Find where the given text appears and provide that cell's center as [X, Y] coordinate. 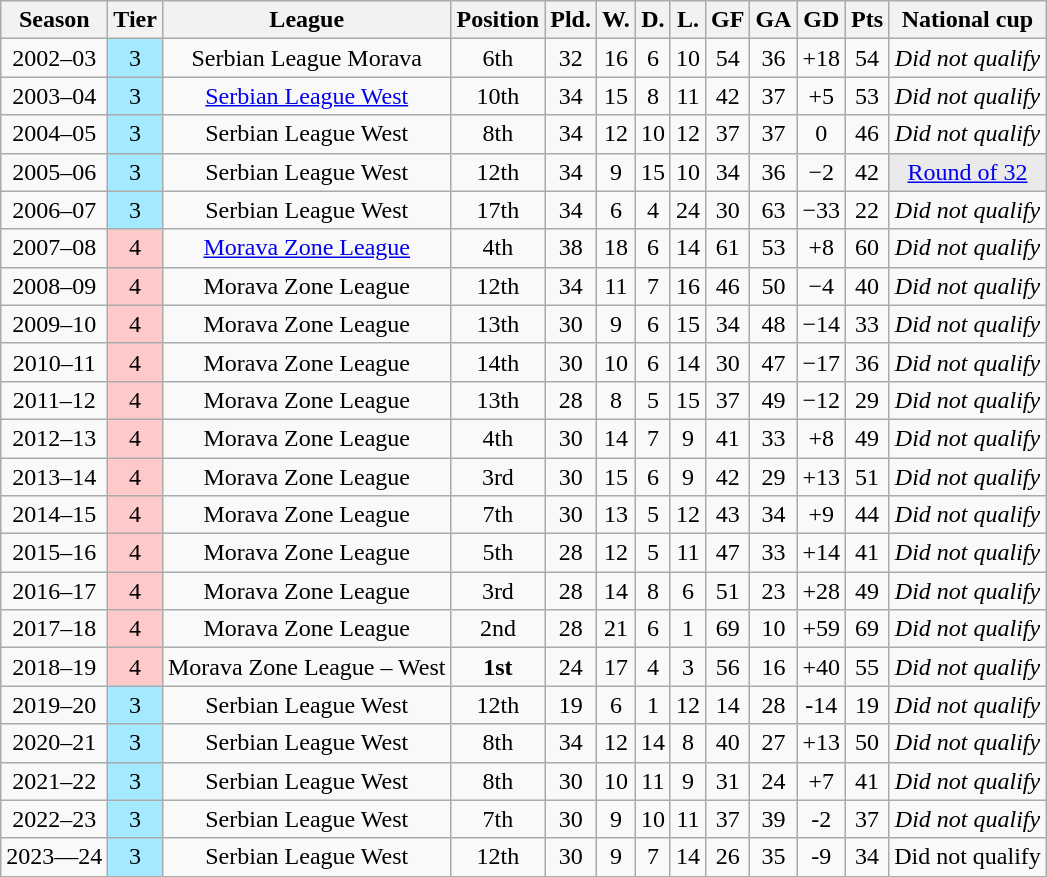
Tier [136, 20]
61 [727, 248]
18 [616, 248]
39 [774, 819]
−2 [822, 172]
22 [868, 210]
60 [868, 248]
D. [652, 20]
13 [616, 515]
2005–06 [54, 172]
44 [868, 515]
National cup [968, 20]
48 [774, 324]
27 [774, 743]
Serbian League Morava [306, 58]
32 [571, 58]
GF [727, 20]
+5 [822, 96]
2006–07 [54, 210]
−14 [822, 324]
Morava Zone League – West [306, 667]
55 [868, 667]
−4 [822, 286]
2011–12 [54, 400]
GA [774, 20]
−33 [822, 210]
10th [498, 96]
+18 [822, 58]
2003–04 [54, 96]
L. [688, 20]
+7 [822, 781]
2012–13 [54, 438]
2010–11 [54, 362]
2013–14 [54, 477]
63 [774, 210]
2017–18 [54, 629]
2018–19 [54, 667]
2016–17 [54, 591]
League [306, 20]
17 [616, 667]
2008–09 [54, 286]
2009–10 [54, 324]
6th [498, 58]
Pld. [571, 20]
−12 [822, 400]
+59 [822, 629]
+14 [822, 553]
0 [822, 134]
Season [54, 20]
+40 [822, 667]
-9 [822, 857]
Pts [868, 20]
Position [498, 20]
GD [822, 20]
2007–08 [54, 248]
2014–15 [54, 515]
2015–16 [54, 553]
-2 [822, 819]
17th [498, 210]
56 [727, 667]
W. [616, 20]
-14 [822, 705]
2020–21 [54, 743]
14th [498, 362]
1st [498, 667]
38 [571, 248]
Round of 32 [968, 172]
+9 [822, 515]
+28 [822, 591]
2004–05 [54, 134]
26 [727, 857]
2019–20 [54, 705]
2nd [498, 629]
31 [727, 781]
2021–22 [54, 781]
2002–03 [54, 58]
43 [727, 515]
35 [774, 857]
−17 [822, 362]
2023—24 [54, 857]
5th [498, 553]
2022–23 [54, 819]
21 [616, 629]
23 [774, 591]
